For the text-containing cell, return its midpoint in [x, y] coordinate format. 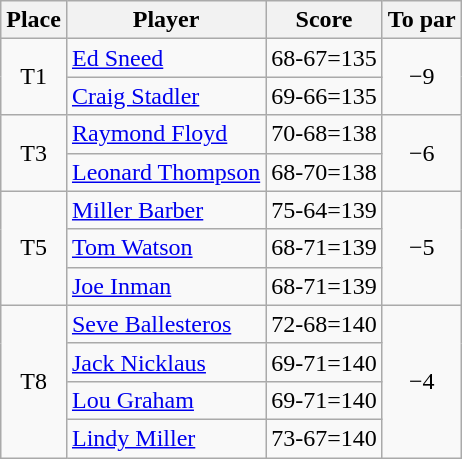
75-64=139 [324, 210]
−4 [422, 381]
T1 [34, 77]
Joe Inman [166, 286]
68-67=135 [324, 58]
70-68=138 [324, 134]
Ed Sneed [166, 58]
73-67=140 [324, 438]
Miller Barber [166, 210]
Player [166, 20]
Score [324, 20]
−9 [422, 77]
T3 [34, 153]
Tom Watson [166, 248]
Craig Stadler [166, 96]
Leonard Thompson [166, 172]
Seve Ballesteros [166, 324]
−6 [422, 153]
69-66=135 [324, 96]
−5 [422, 248]
Lindy Miller [166, 438]
T5 [34, 248]
To par [422, 20]
T8 [34, 381]
Lou Graham [166, 400]
Place [34, 20]
68-70=138 [324, 172]
Raymond Floyd [166, 134]
72-68=140 [324, 324]
Jack Nicklaus [166, 362]
